Determine the [X, Y] coordinate at the center of the cell enclosing the given text.  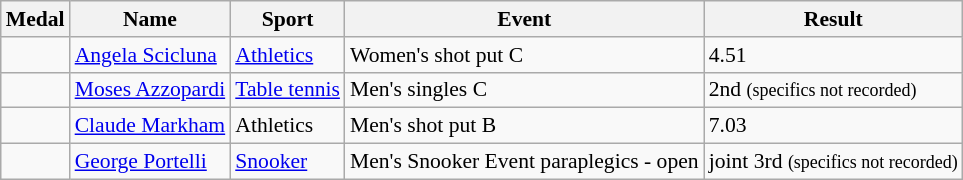
Moses Azzopardi [150, 90]
Men's singles C [524, 90]
2nd (specifics not recorded) [834, 90]
Name [150, 19]
4.51 [834, 55]
Snooker [288, 162]
Event [524, 19]
7.03 [834, 126]
Men's Snooker Event paraplegics - open [524, 162]
Result [834, 19]
Medal [36, 19]
Men's shot put B [524, 126]
Sport [288, 19]
George Portelli [150, 162]
Claude Markham [150, 126]
Women's shot put C [524, 55]
Angela Scicluna [150, 55]
Table tennis [288, 90]
joint 3rd (specifics not recorded) [834, 162]
